Scan for the cell matching the given text and deliver its [x, y] coordinate at center. 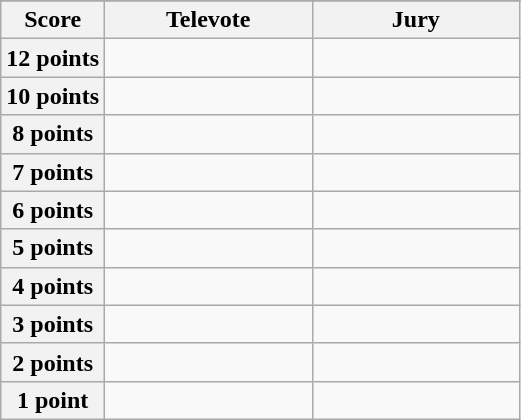
Score [53, 20]
8 points [53, 134]
6 points [53, 210]
12 points [53, 58]
Jury [416, 20]
1 point [53, 400]
3 points [53, 324]
4 points [53, 286]
7 points [53, 172]
5 points [53, 248]
2 points [53, 362]
10 points [53, 96]
Televote [209, 20]
